Extract the (X, Y) coordinate from the center of the cell holding the provided text.  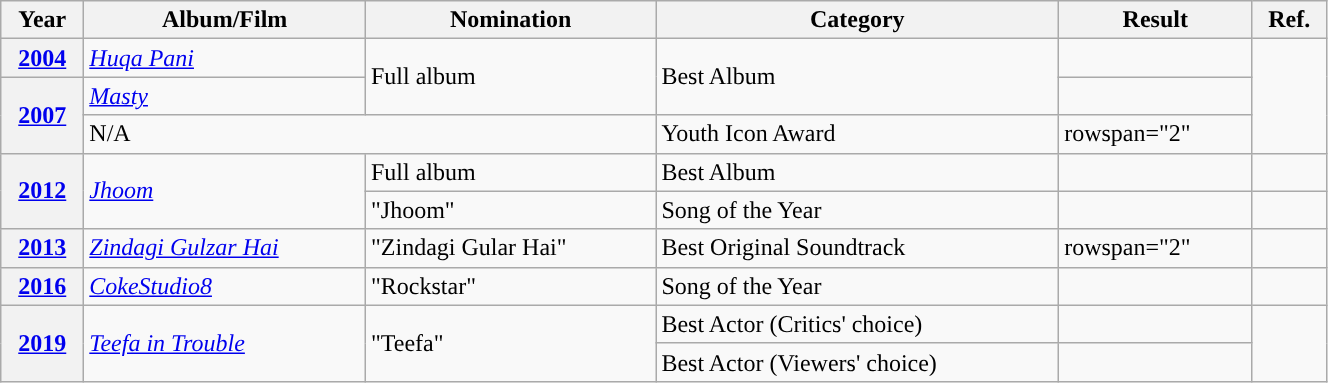
Masty (225, 96)
Result (1156, 20)
Year (42, 20)
"Jhoom" (510, 210)
Ref. (1290, 20)
Zindagi Gulzar Hai (225, 248)
Teefa in Trouble (225, 343)
Best Original Soundtrack (858, 248)
Nomination (510, 20)
Youth Icon Award (858, 134)
Category (858, 20)
Best Actor (Critics' choice) (858, 324)
2013 (42, 248)
"Teefa" (510, 343)
2007 (42, 115)
2004 (42, 58)
N/A (370, 134)
"Rockstar" (510, 286)
Jhoom (225, 191)
Huqa Pani (225, 58)
CokeStudio8 (225, 286)
"Zindagi Gular Hai" (510, 248)
Album/Film (225, 20)
2016 (42, 286)
2012 (42, 191)
2019 (42, 343)
Best Actor (Viewers' choice) (858, 362)
